Pinpoint the cell where the given text exists, returning its [x, y] midpoint coordinate. 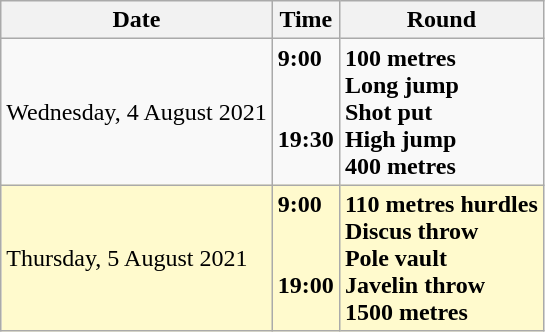
Date [137, 20]
100 metresLong jumpShot putHigh jump400 metres [441, 112]
Time [306, 20]
Round [441, 20]
Wednesday, 4 August 2021 [137, 112]
110 metres hurdlesDiscus throwPole vaultJavelin throw1500 metres [441, 258]
Thursday, 5 August 2021 [137, 258]
9:00 19:30 [306, 112]
9:00 19:00 [306, 258]
